Pinpoint the cell where the given text exists, returning its [X, Y] midpoint coordinate. 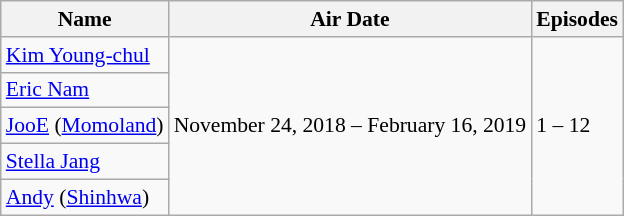
Stella Jang [85, 162]
Name [85, 19]
1 – 12 [577, 126]
JooE (Momoland) [85, 126]
Kim Young-chul [85, 55]
Episodes [577, 19]
Air Date [350, 19]
Eric Nam [85, 90]
Andy (Shinhwa) [85, 197]
November 24, 2018 – February 16, 2019 [350, 126]
